Determine the [x, y] coordinate at the center of the cell enclosing the given text.  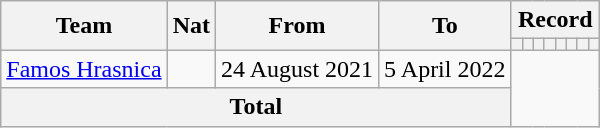
Nat [191, 26]
Total [256, 107]
Team [84, 26]
5 April 2022 [445, 69]
To [445, 26]
Famos Hrasnica [84, 69]
From [298, 26]
Record [555, 20]
24 August 2021 [298, 69]
